Pinpoint the cell where the given text exists, returning its [X, Y] midpoint coordinate. 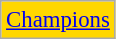
Champions [58, 20]
